Return the (X, Y) coordinate for the center point of the cell that contains the specified text.  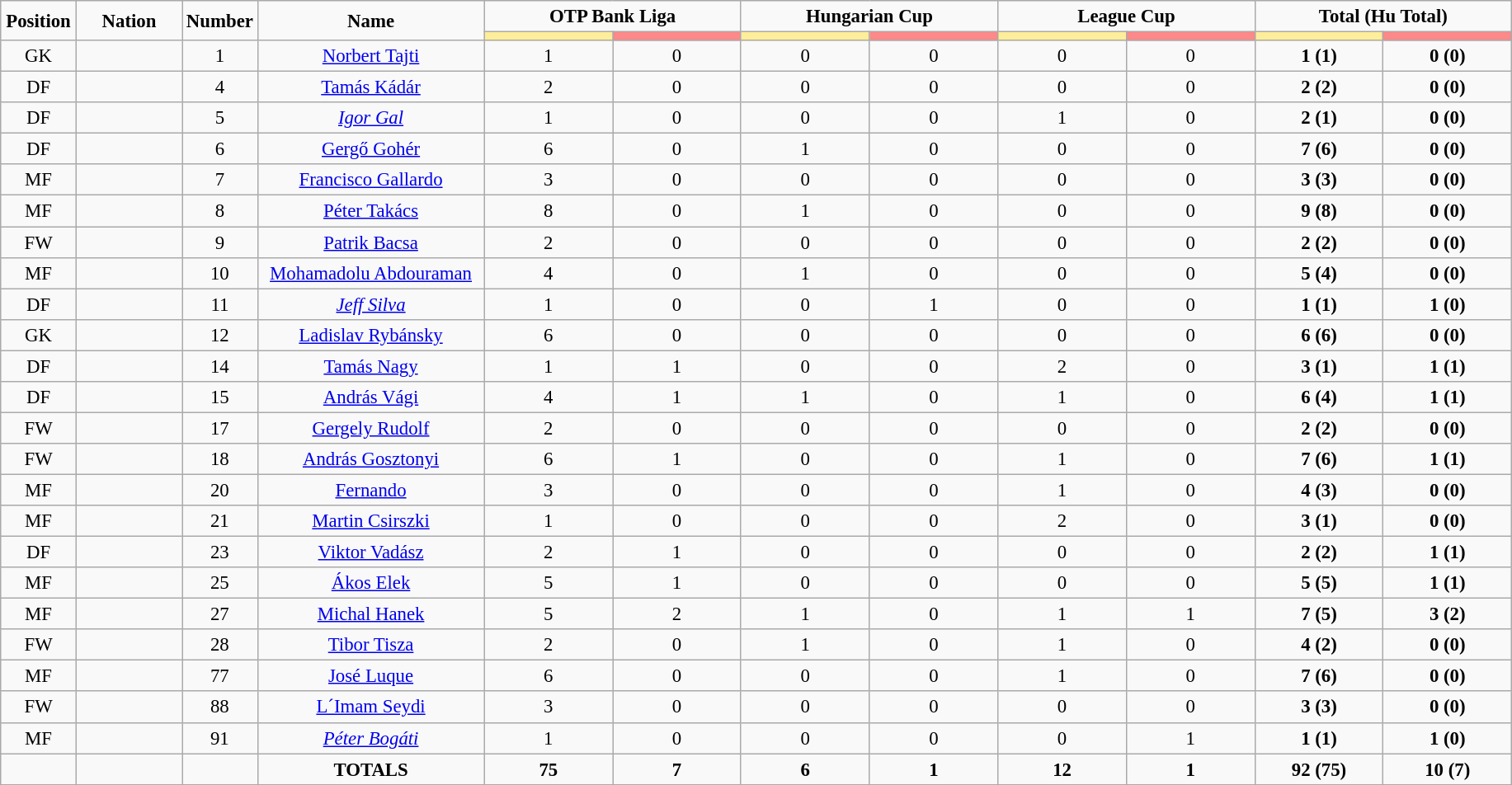
23 (220, 552)
77 (220, 676)
OTP Bank Liga (612, 16)
Michal Hanek (371, 614)
14 (220, 366)
Hungarian Cup (869, 16)
5 (4) (1319, 273)
28 (220, 645)
Number (220, 21)
18 (220, 459)
6 (6) (1319, 335)
José Luque (371, 676)
21 (220, 521)
15 (220, 397)
Nation (129, 21)
2 (1) (1319, 118)
10 (7) (1448, 769)
Norbert Tajti (371, 56)
6 (4) (1319, 397)
17 (220, 428)
27 (220, 614)
Tamás Nagy (371, 366)
Francisco Gallardo (371, 181)
Viktor Vadász (371, 552)
Total (Hu Total) (1383, 16)
Igor Gal (371, 118)
League Cup (1127, 16)
Tibor Tisza (371, 645)
5 (5) (1319, 583)
Gergő Gohér (371, 149)
Péter Bogáti (371, 738)
Fernando (371, 490)
10 (220, 273)
25 (220, 583)
20 (220, 490)
Ladislav Rybánsky (371, 335)
Mohamadolu Abdouraman (371, 273)
92 (75) (1319, 769)
Martin Csirszki (371, 521)
Name (371, 21)
Position (39, 21)
9 (220, 242)
Jeff Silva (371, 304)
András Gosztonyi (371, 459)
Péter Takács (371, 211)
TOTALS (371, 769)
4 (3) (1319, 490)
Patrik Bacsa (371, 242)
88 (220, 707)
András Vági (371, 397)
Ákos Elek (371, 583)
75 (549, 769)
L´Imam Seydi (371, 707)
4 (2) (1319, 645)
3 (2) (1448, 614)
Tamás Kádár (371, 87)
Gergely Rudolf (371, 428)
7 (5) (1319, 614)
91 (220, 738)
11 (220, 304)
9 (8) (1319, 211)
